Search for the cell housing the specified text and yield its [X, Y] center coordinate. 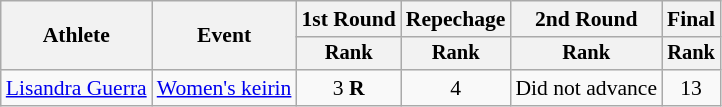
Lisandra Guerra [76, 88]
1st Round [348, 19]
Final [691, 19]
Repechage [456, 19]
4 [456, 88]
13 [691, 88]
Women's keirin [224, 88]
Did not advance [586, 88]
Event [224, 36]
3 R [348, 88]
2nd Round [586, 19]
Athlete [76, 36]
